For the text-containing cell, return its midpoint in [x, y] coordinate format. 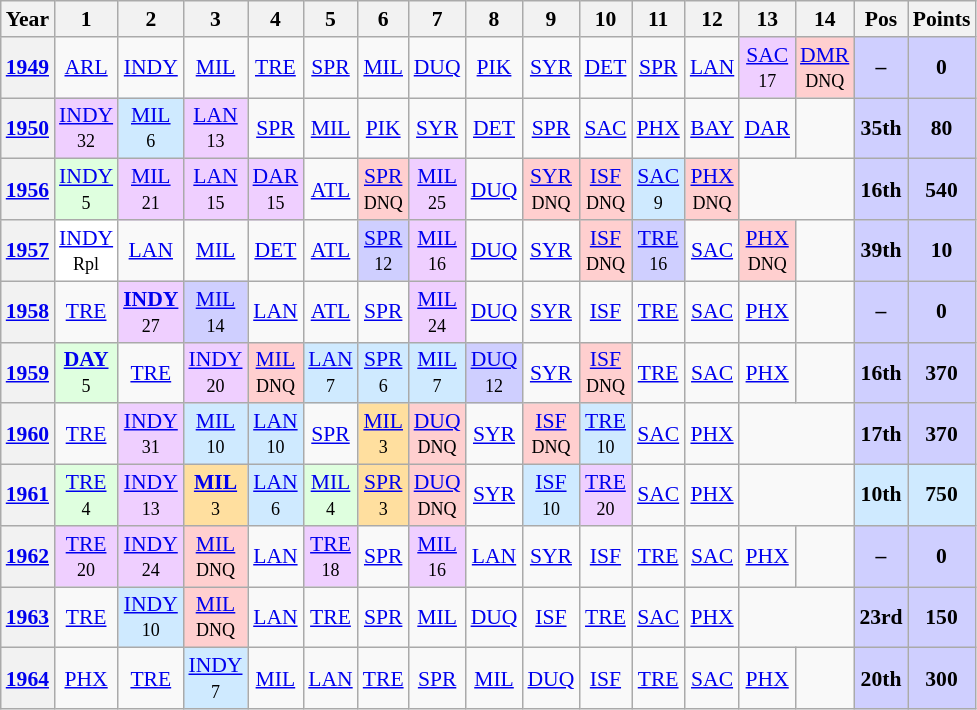
INDY 10 [150, 618]
5 [330, 19]
540 [942, 190]
23rd [880, 618]
1 [86, 19]
1956 [28, 190]
Points [942, 19]
9 [550, 19]
INDY Rpl [86, 250]
INDY 24 [150, 556]
DMR DNQ [824, 68]
13 [767, 19]
SAC 9 [658, 190]
ISFDNQ [605, 250]
SPR 3 [384, 496]
MIL 10 [215, 434]
14 [824, 19]
8 [494, 19]
300 [942, 678]
2 [150, 19]
1959 [28, 372]
MIL6 [150, 128]
MIL 25 [438, 190]
INDY 7 [215, 678]
1949 [28, 68]
ISF 10 [550, 496]
1958 [28, 312]
MIL 24 [438, 312]
MIL 14 [215, 312]
LAN 10 [276, 434]
3 [215, 19]
PHX DNQ [712, 190]
20th [880, 678]
10th [880, 496]
11 [658, 19]
LAN 6 [276, 496]
1964 [28, 678]
DUQ 12 [494, 372]
1950 [28, 128]
SPR 6 [384, 372]
INDY 32 [86, 128]
150 [942, 618]
39th [880, 250]
SAC 17 [767, 68]
TRE 18 [330, 556]
PHXDNQ [767, 250]
4 [276, 19]
SPR12 [384, 250]
DAR 15 [276, 190]
LAN 7 [330, 372]
BAY [712, 128]
TRE 4 [86, 496]
6 [384, 19]
INDY [150, 68]
ARL [86, 68]
1961 [28, 496]
LAN 15 [215, 190]
MIL 16 [438, 556]
MIL16 [438, 250]
1960 [28, 434]
1957 [28, 250]
INDY 13 [150, 496]
DAR [767, 128]
INDY 31 [150, 434]
INDY 5 [86, 190]
LAN13 [215, 128]
80 [942, 128]
12 [712, 19]
DAY 5 [86, 372]
INDY 20 [215, 372]
SPR DNQ [384, 190]
35th [880, 128]
7 [438, 19]
TRE 10 [605, 434]
INDY 27 [150, 312]
750 [942, 496]
SYR DNQ [550, 190]
17th [880, 434]
1963 [28, 618]
MIL7 [438, 372]
MIL 4 [330, 496]
Pos [880, 19]
Year [28, 19]
MIL 21 [150, 190]
1962 [28, 556]
TRE16 [658, 250]
